Output the (X, Y) coordinate of the center of the cell containing the given text.  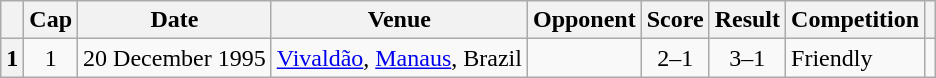
Vivaldão, Manaus, Brazil (399, 58)
Opponent (584, 20)
2–1 (675, 58)
20 December 1995 (175, 58)
Date (175, 20)
Result (747, 20)
Friendly (856, 58)
3–1 (747, 58)
Venue (399, 20)
Cap (51, 20)
Competition (856, 20)
Score (675, 20)
